Detect which cell encompasses the target text, then output its [X, Y] center coordinate. 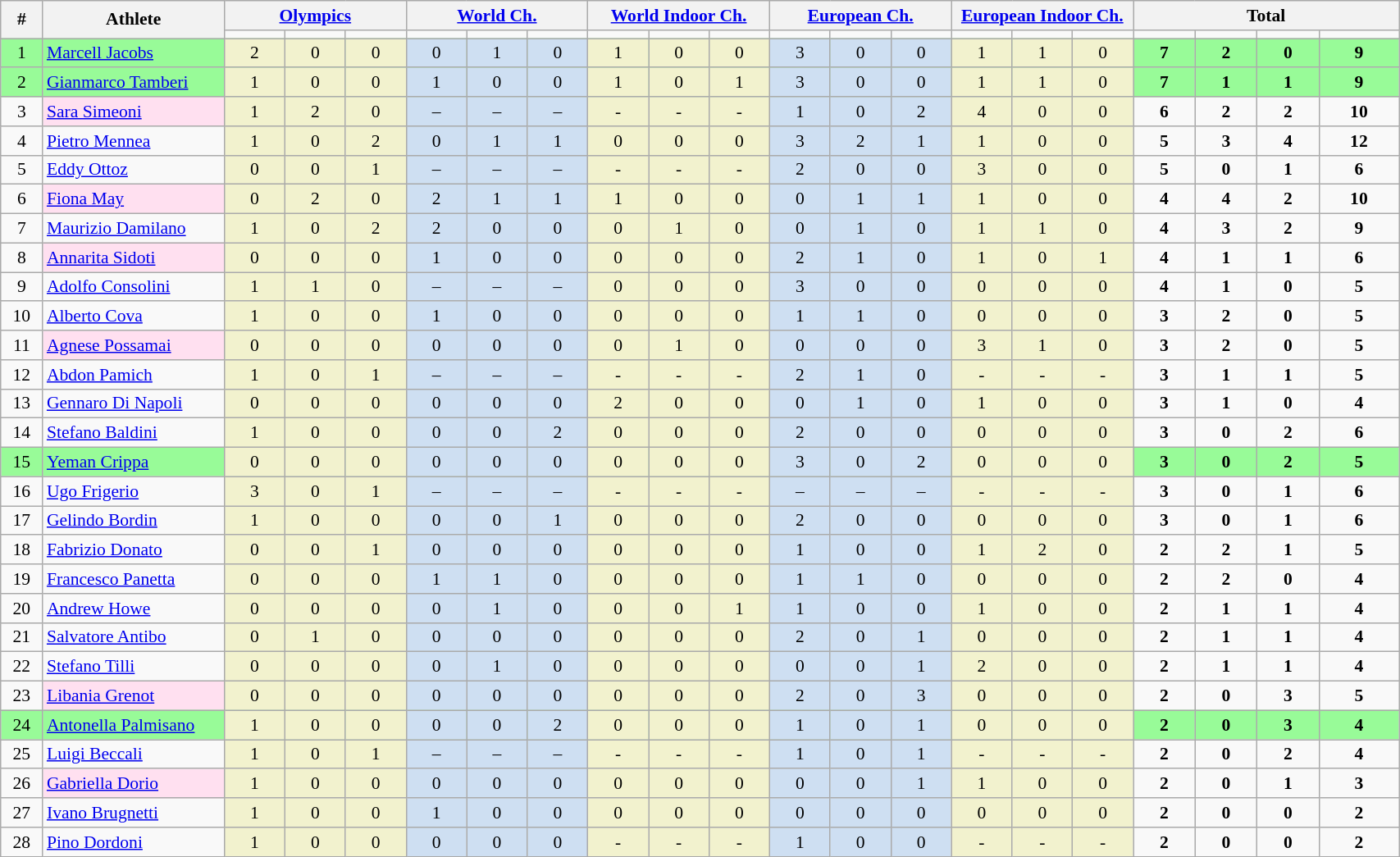
27 [21, 813]
# [21, 20]
Maurizio Damilano [134, 229]
Fiona May [134, 199]
Stefano Tilli [134, 667]
European Indoor Ch. [1042, 16]
8 [21, 258]
Sara Simeoni [134, 112]
24 [21, 725]
Antonella Palmisano [134, 725]
World Indoor Ch. [679, 16]
Total [1266, 16]
Ugo Frigerio [134, 491]
Agnese Possamai [134, 345]
28 [21, 842]
Pietro Mennea [134, 141]
Andrew Howe [134, 609]
Yeman Crippa [134, 463]
25 [21, 754]
16 [21, 491]
Marcell Jacobs [134, 53]
Athlete [134, 20]
20 [21, 609]
Ivano Brugnetti [134, 813]
European Ch. [860, 16]
Fabrizio Donato [134, 550]
11 [21, 345]
14 [21, 433]
Alberto Cova [134, 317]
Francesco Panetta [134, 579]
Pino Dordoni [134, 842]
Olympics [316, 16]
Eddy Ottoz [134, 170]
22 [21, 667]
Gianmarco Tamberi [134, 83]
15 [21, 463]
Abdon Pamich [134, 375]
26 [21, 784]
Gabriella Dorio [134, 784]
Gennaro Di Napoli [134, 403]
Annarita Sidoti [134, 258]
17 [21, 521]
18 [21, 550]
Luigi Beccali [134, 754]
21 [21, 637]
13 [21, 403]
Gelindo Bordin [134, 521]
19 [21, 579]
World Ch. [497, 16]
Libania Grenot [134, 696]
Salvatore Antibo [134, 637]
Stefano Baldini [134, 433]
Adolfo Consolini [134, 287]
23 [21, 696]
